Search for the cell housing the specified text and yield its [x, y] center coordinate. 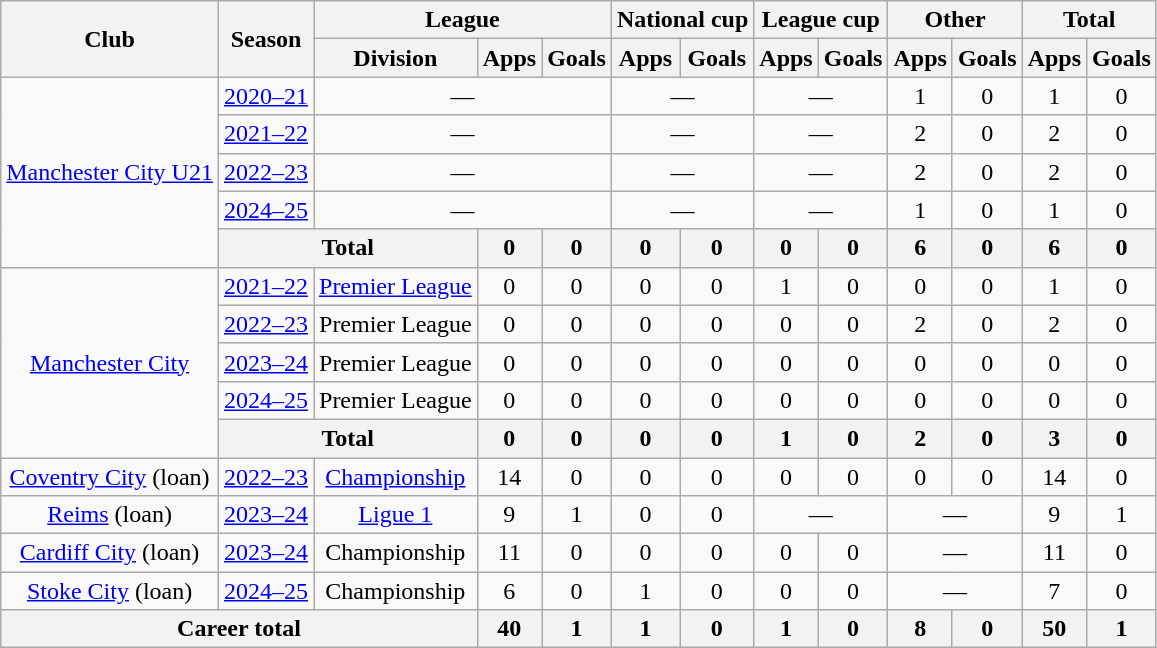
2020–21 [266, 96]
Division [396, 58]
3 [1054, 438]
Career total [239, 629]
Ligue 1 [396, 515]
Club [110, 39]
7 [1054, 591]
Reims (loan) [110, 515]
League cup [821, 20]
Cardiff City (loan) [110, 553]
50 [1054, 629]
Season [266, 39]
National cup [682, 20]
8 [920, 629]
Stoke City (loan) [110, 591]
League [463, 20]
Other [955, 20]
Manchester City U21 [110, 172]
40 [509, 629]
Manchester City [110, 362]
Coventry City (loan) [110, 477]
